Scan for the cell matching the given text and deliver its (X, Y) coordinate at center. 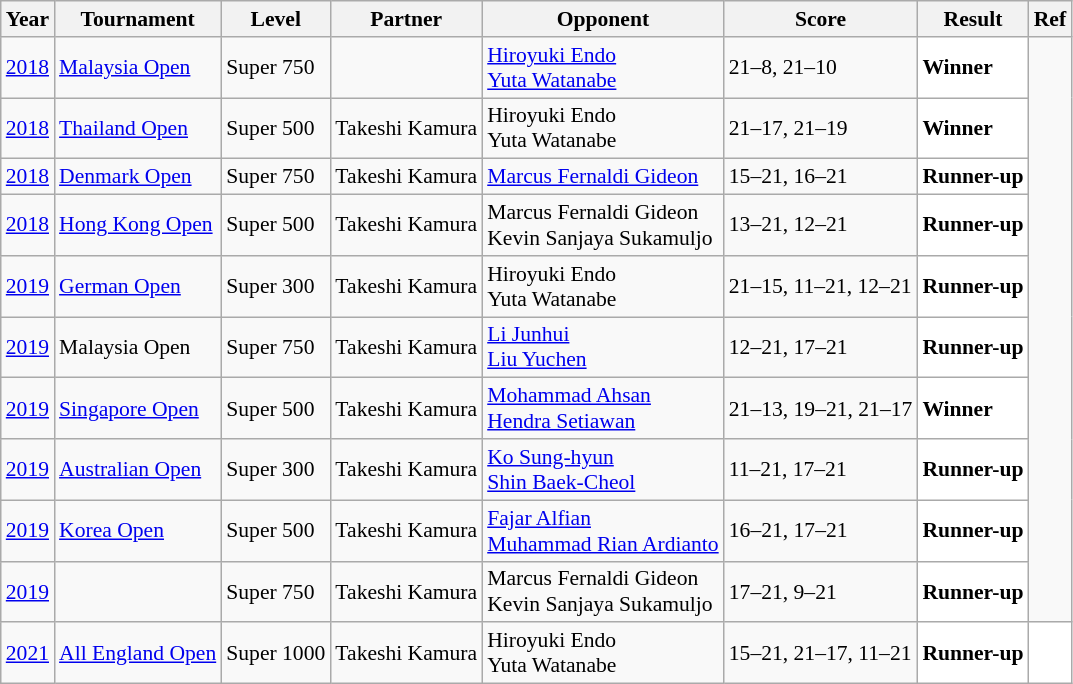
German Open (138, 286)
Fajar Alfian Muhammad Rian Ardianto (603, 530)
Mohammad Ahsan Hendra Setiawan (603, 408)
Marcus Fernaldi Gideon (603, 177)
21–13, 19–21, 21–17 (821, 408)
21–17, 21–19 (821, 128)
13–21, 12–21 (821, 226)
Partner (406, 19)
Ref (1050, 19)
Year (28, 19)
12–21, 17–21 (821, 348)
Opponent (603, 19)
15–21, 21–17, 11–21 (821, 654)
Result (972, 19)
Denmark Open (138, 177)
All England Open (138, 654)
Singapore Open (138, 408)
Score (821, 19)
21–8, 21–10 (821, 68)
16–21, 17–21 (821, 530)
Thailand Open (138, 128)
Korea Open (138, 530)
Australian Open (138, 470)
Ko Sung-hyun Shin Baek-Cheol (603, 470)
Li Junhui Liu Yuchen (603, 348)
15–21, 16–21 (821, 177)
Tournament (138, 19)
2021 (28, 654)
11–21, 17–21 (821, 470)
17–21, 9–21 (821, 592)
Level (276, 19)
Super 1000 (276, 654)
Hong Kong Open (138, 226)
21–15, 11–21, 12–21 (821, 286)
